Capture the cell that displays the provided text and extract its [x, y] central coordinate. 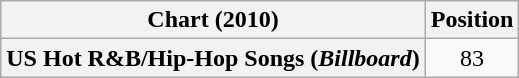
US Hot R&B/Hip-Hop Songs (Billboard) [213, 58]
83 [472, 58]
Position [472, 20]
Chart (2010) [213, 20]
